Output the (x, y) coordinate of the center of the cell containing the given text.  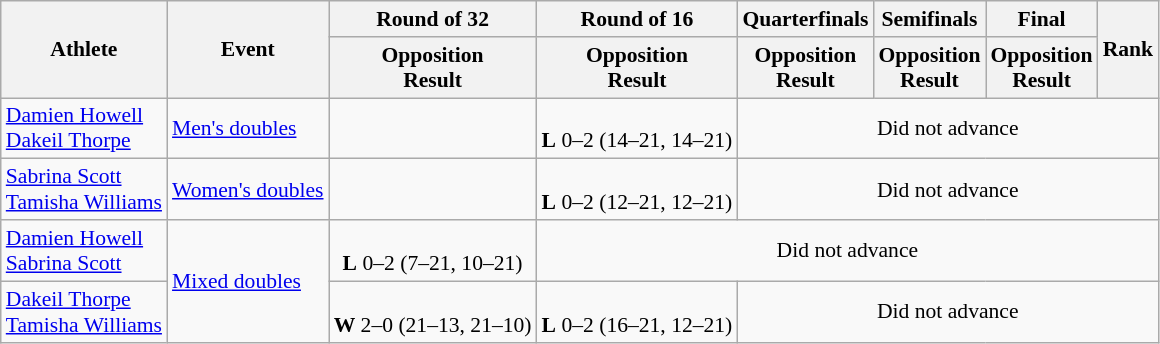
Damien HowellSabrina Scott (84, 250)
W 2–0 (21–13, 21–10) (433, 312)
L 0–2 (7–21, 10–21) (433, 250)
Sabrina ScottTamisha Williams (84, 190)
Dakeil ThorpeTamisha Williams (84, 312)
Athlete (84, 50)
Women's doubles (248, 190)
Round of 32 (433, 19)
Semifinals (929, 19)
L 0–2 (14–21, 14–21) (638, 128)
Final (1042, 19)
Mixed doubles (248, 281)
Damien HowellDakeil Thorpe (84, 128)
Rank (1128, 50)
Men's doubles (248, 128)
L 0–2 (12–21, 12–21) (638, 190)
Quarterfinals (805, 19)
L 0–2 (16–21, 12–21) (638, 312)
Event (248, 50)
Round of 16 (638, 19)
